Identify which cell holds the provided text, then report its [x, y] central coordinate. 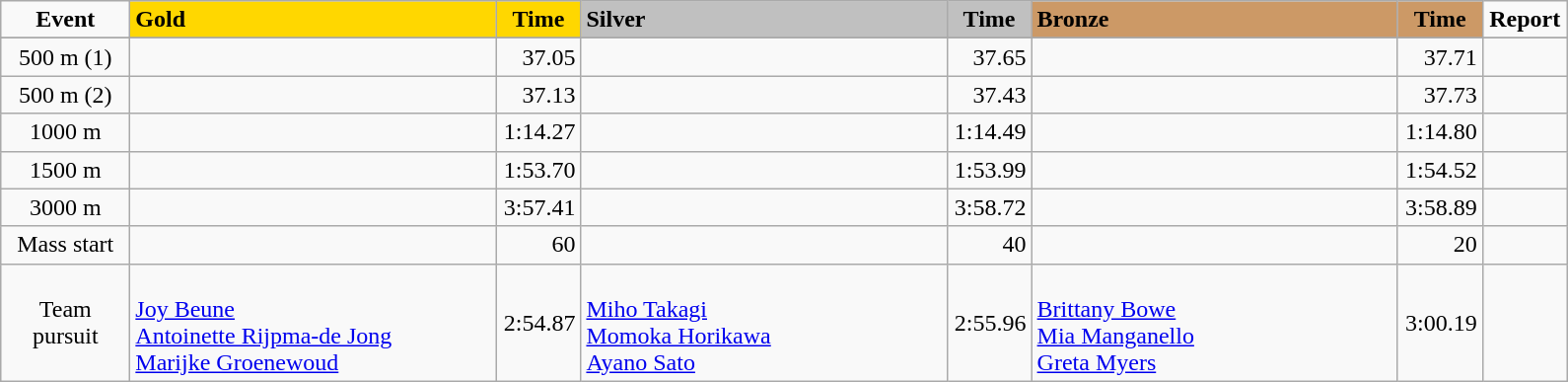
1:53.99 [989, 170]
1:14.80 [1440, 132]
1:14.27 [538, 132]
Brittany BoweMia ManganelloGreta Myers [1215, 322]
3:58.72 [989, 207]
500 m (1) [65, 57]
3:57.41 [538, 207]
3:00.19 [1440, 322]
Bronze [1215, 20]
37.71 [1440, 57]
37.73 [1440, 95]
1000 m [65, 132]
37.65 [989, 57]
1:54.52 [1440, 170]
60 [538, 245]
37.13 [538, 95]
Silver [763, 20]
37.05 [538, 57]
2:55.96 [989, 322]
37.43 [989, 95]
1500 m [65, 170]
Gold [314, 20]
Report [1525, 20]
Miho TakagiMomoka HorikawaAyano Sato [763, 322]
Team pursuit [65, 322]
Mass start [65, 245]
40 [989, 245]
500 m (2) [65, 95]
Event [65, 20]
3:58.89 [1440, 207]
2:54.87 [538, 322]
1:14.49 [989, 132]
1:53.70 [538, 170]
20 [1440, 245]
3000 m [65, 207]
Joy BeuneAntoinette Rijpma-de JongMarijke Groenewoud [314, 322]
